Scan for the cell matching the given text and deliver its (x, y) coordinate at center. 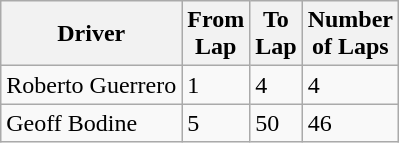
50 (276, 123)
5 (216, 123)
Geoff Bodine (92, 123)
FromLap (216, 34)
ToLap (276, 34)
Roberto Guerrero (92, 85)
1 (216, 85)
Numberof Laps (350, 34)
46 (350, 123)
Driver (92, 34)
